Find where the given text appears and provide that cell's center as [X, Y] coordinate. 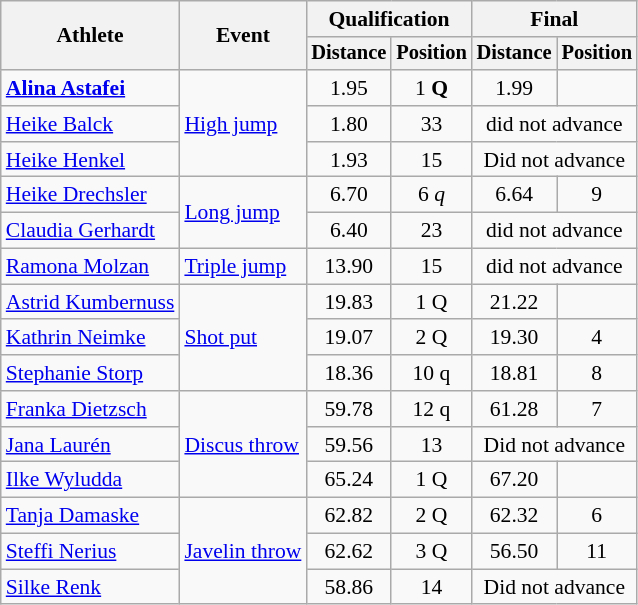
Franka Dietzsch [90, 409]
23 [431, 231]
14 [431, 587]
Heike Drechsler [90, 195]
62.32 [514, 516]
1.80 [348, 124]
9 [597, 195]
Tanja Damaske [90, 516]
Athlete [90, 36]
Long jump [242, 212]
Ramona Molzan [90, 267]
21.22 [514, 302]
62.62 [348, 552]
13.90 [348, 267]
1.93 [348, 160]
59.56 [348, 445]
11 [597, 552]
Event [242, 36]
12 q [431, 409]
1.99 [514, 88]
High jump [242, 124]
13 [431, 445]
8 [597, 373]
Final [554, 19]
19.30 [514, 338]
61.28 [514, 409]
19.07 [348, 338]
Jana Laurén [90, 445]
Heike Henkel [90, 160]
18.36 [348, 373]
19.83 [348, 302]
Triple jump [242, 267]
Steffi Nerius [90, 552]
67.20 [514, 480]
7 [597, 409]
Alina Astafei [90, 88]
Shot put [242, 338]
56.50 [514, 552]
1.95 [348, 88]
3 Q [431, 552]
6 [597, 516]
33 [431, 124]
58.86 [348, 587]
6 q [431, 195]
Kathrin Neimke [90, 338]
Silke Renk [90, 587]
59.78 [348, 409]
Claudia Gerhardt [90, 231]
Qualification [388, 19]
18.81 [514, 373]
Javelin throw [242, 552]
Stephanie Storp [90, 373]
6.64 [514, 195]
Heike Balck [90, 124]
6.40 [348, 231]
62.82 [348, 516]
4 [597, 338]
65.24 [348, 480]
6.70 [348, 195]
Astrid Kumbernuss [90, 302]
Ilke Wyludda [90, 480]
Discus throw [242, 444]
10 q [431, 373]
